Provide the [X, Y] coordinate of the cell's center where the given text is located.  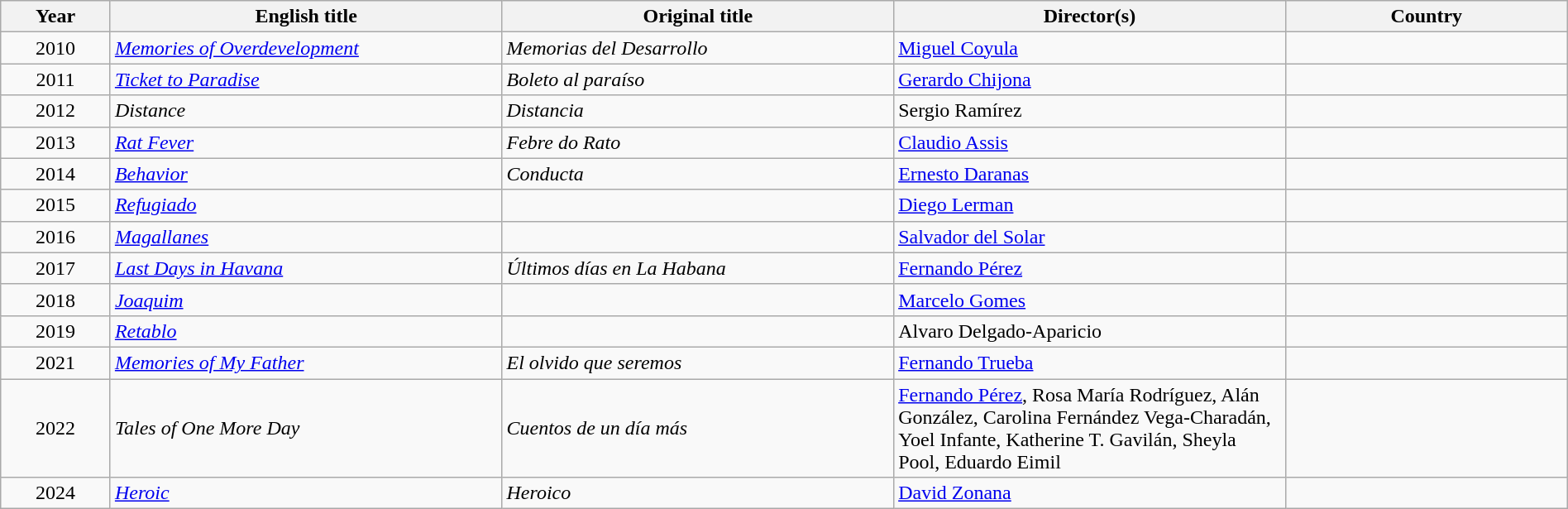
Diego Lerman [1090, 205]
Miguel Coyula [1090, 48]
Alvaro Delgado-Aparicio [1090, 331]
Director(s) [1090, 17]
Heroic [306, 493]
Marcelo Gomes [1090, 300]
Ernesto Daranas [1090, 174]
El olvido que seremos [698, 363]
2018 [56, 300]
2012 [56, 111]
Distancia [698, 111]
Memories of Overdevelopment [306, 48]
2010 [56, 48]
Magallanes [306, 237]
Country [1426, 17]
2013 [56, 142]
Distance [306, 111]
Tales of One More Day [306, 429]
Joaquim [306, 300]
Conducta [698, 174]
English title [306, 17]
Fernando Pérez, Rosa María Rodríguez, Alán González, Carolina Fernández Vega-Charadán, Yoel Infante, Katherine T. Gavilán, Sheyla Pool, Eduardo Eimil [1090, 429]
2014 [56, 174]
Memories of My Father [306, 363]
Salvador del Solar [1090, 237]
Cuentos de un día más [698, 429]
Sergio Ramírez [1090, 111]
Heroico [698, 493]
2024 [56, 493]
2011 [56, 79]
Last Days in Havana [306, 268]
Claudio Assis [1090, 142]
Memorias del Desarrollo [698, 48]
2015 [56, 205]
2021 [56, 363]
David Zonana [1090, 493]
2016 [56, 237]
2022 [56, 429]
Gerardo Chijona [1090, 79]
Rat Fever [306, 142]
Year [56, 17]
Retablo [306, 331]
Refugiado [306, 205]
Febre do Rato [698, 142]
Ticket to Paradise [306, 79]
Fernando Trueba [1090, 363]
2019 [56, 331]
Original title [698, 17]
Behavior [306, 174]
2017 [56, 268]
Boleto al paraíso [698, 79]
Últimos días en La Habana [698, 268]
Fernando Pérez [1090, 268]
